Extract the [X, Y] coordinate from the center of the cell holding the provided text.  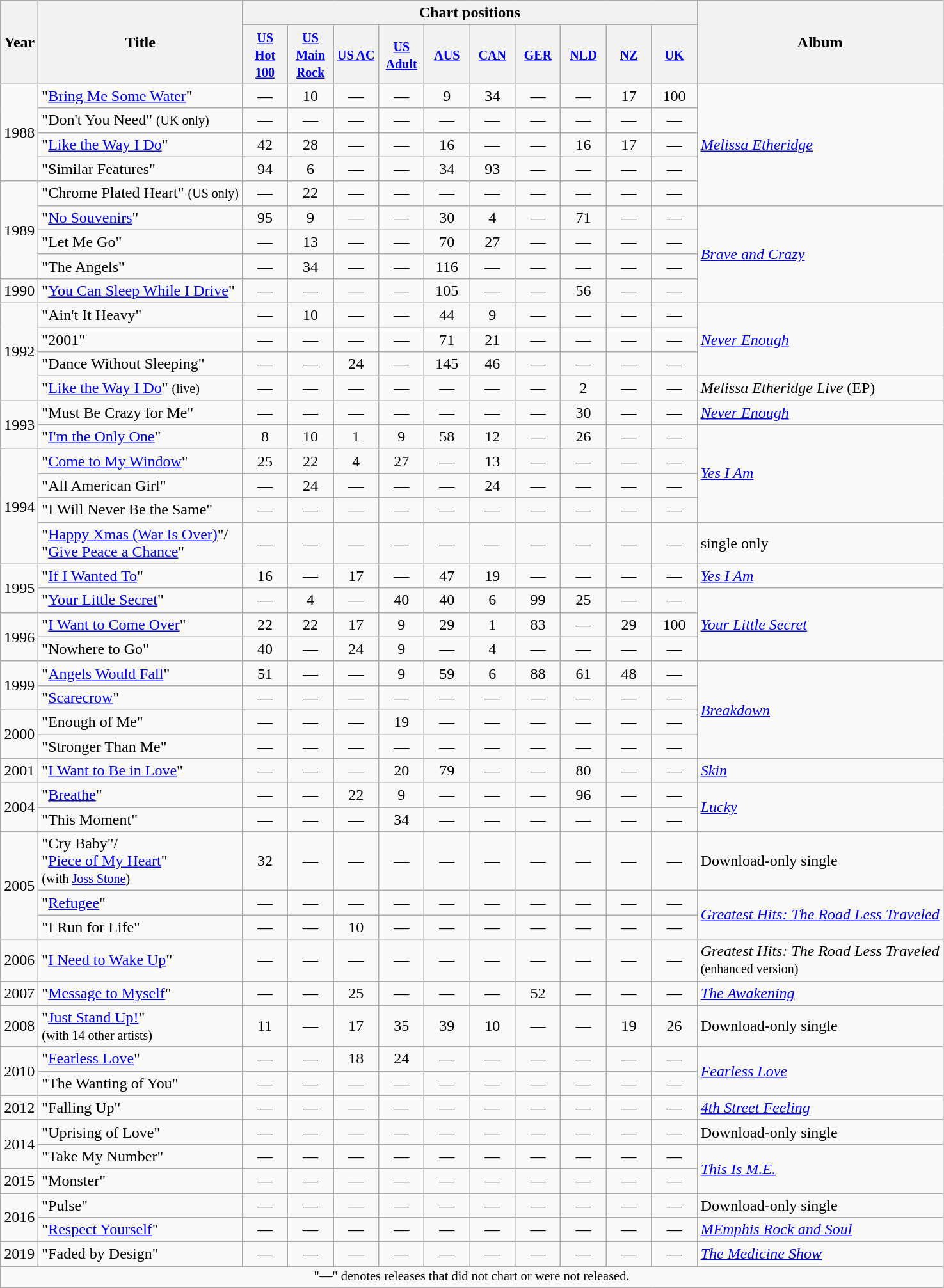
"Happy Xmas (War Is Over)"/"Give Peace a Chance" [141, 543]
1992 [19, 351]
59 [447, 673]
Skin [820, 771]
Lucky [820, 807]
"I Want to Come Over" [141, 624]
99 [538, 600]
"Bring Me Some Water" [141, 96]
"Faded by Design" [141, 1254]
47 [447, 576]
52 [538, 993]
Album [820, 42]
1994 [19, 507]
70 [447, 242]
The Awakening [820, 993]
Title [141, 42]
48 [628, 673]
Melissa Etheridge Live (EP) [820, 388]
2000 [19, 734]
96 [584, 795]
21 [493, 340]
2010 [19, 1071]
1995 [19, 588]
"I Run for Life" [141, 927]
2008 [19, 1026]
"Uprising of Love" [141, 1132]
"2001" [141, 340]
Brave and Crazy [820, 254]
2006 [19, 960]
"Enough of Me" [141, 722]
"Come to My Window" [141, 461]
"Must Be Crazy for Me" [141, 413]
Melissa Etheridge [820, 145]
"Just Stand Up!" (with 14 other artists) [141, 1026]
"Like the Way I Do" [141, 145]
18 [356, 1059]
83 [538, 624]
"Refugee" [141, 903]
116 [447, 266]
"Chrome Plated Heart" (US only) [141, 193]
"This Moment" [141, 820]
"Nowhere to Go" [141, 649]
US Adult [402, 54]
2005 [19, 886]
"The Wanting of You" [141, 1083]
20 [402, 771]
79 [447, 771]
Greatest Hits: The Road Less Traveled [820, 915]
1988 [19, 132]
11 [265, 1026]
94 [265, 169]
2014 [19, 1144]
GER [538, 54]
44 [447, 315]
NZ [628, 54]
2007 [19, 993]
56 [584, 290]
8 [265, 437]
US Hot 100 [265, 54]
42 [265, 145]
2 [584, 388]
2001 [19, 771]
88 [538, 673]
"Respect Yourself" [141, 1230]
Breakdown [820, 710]
CAN [493, 54]
1996 [19, 637]
105 [447, 290]
US Main Rock [311, 54]
1999 [19, 685]
"Similar Features" [141, 169]
"Message to Myself" [141, 993]
"I Will Never Be the Same" [141, 510]
2012 [19, 1108]
93 [493, 169]
Fearless Love [820, 1071]
"Pulse" [141, 1205]
35 [402, 1026]
2016 [19, 1217]
AUS [447, 54]
"Falling Up" [141, 1108]
51 [265, 673]
1990 [19, 290]
"Don't You Need" (UK only) [141, 120]
"I'm the Only One" [141, 437]
145 [447, 364]
"Fearless Love" [141, 1059]
"Monster" [141, 1181]
28 [311, 145]
2004 [19, 807]
Chart positions [470, 13]
This Is M.E. [820, 1168]
46 [493, 364]
"All American Girl" [141, 486]
MEmphis Rock and Soul [820, 1230]
95 [265, 218]
4th Street Feeling [820, 1108]
"Dance Without Sleeping" [141, 364]
"Like the Way I Do" (live) [141, 388]
"I Want to Be in Love" [141, 771]
Greatest Hits: The Road Less Traveled (enhanced version) [820, 960]
Your Little Secret [820, 624]
58 [447, 437]
"No Souvenirs" [141, 218]
1989 [19, 230]
12 [493, 437]
UK [675, 54]
"Your Little Secret" [141, 600]
2015 [19, 1181]
single only [820, 543]
39 [447, 1026]
"Cry Baby"/"Piece of My Heart"(with Joss Stone) [141, 861]
1993 [19, 425]
"Angels Would Fall" [141, 673]
NLD [584, 54]
32 [265, 861]
"I Need to Wake Up" [141, 960]
"You Can Sleep While I Drive" [141, 290]
80 [584, 771]
"Stronger Than Me" [141, 747]
"The Angels" [141, 266]
"Scarecrow" [141, 697]
61 [584, 673]
Year [19, 42]
"—" denotes releases that did not chart or were not released. [472, 1277]
"Ain't It Heavy" [141, 315]
"If I Wanted To" [141, 576]
"Take My Number" [141, 1156]
US AC [356, 54]
"Breathe" [141, 795]
"Let Me Go" [141, 242]
2019 [19, 1254]
The Medicine Show [820, 1254]
